Find where the given text appears and provide that cell's center as (X, Y) coordinate. 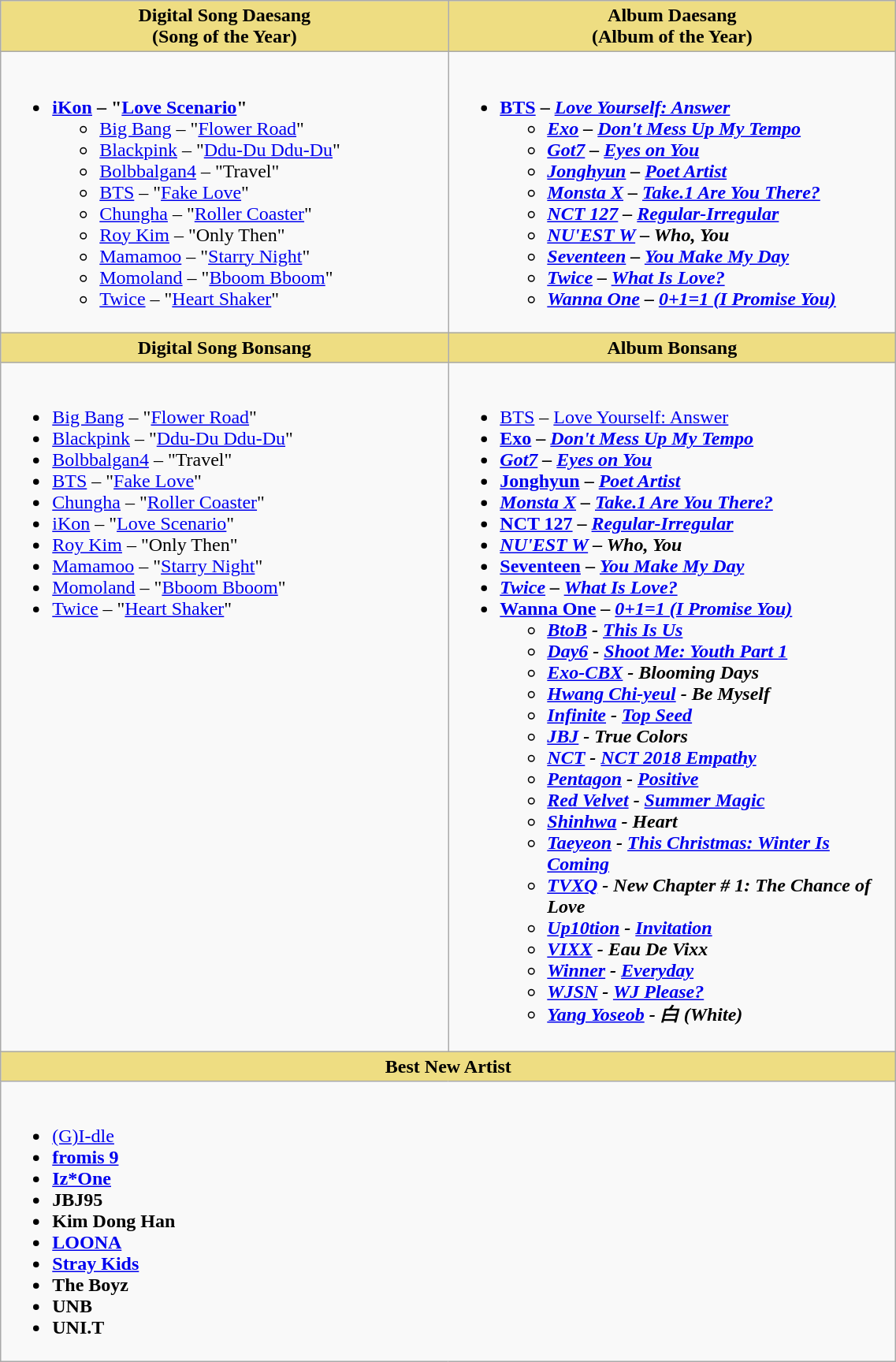
Album Daesang(Album of the Year) (672, 27)
Best New Artist (448, 1066)
(G)I-dlefromis 9Iz*OneJBJ95Kim Dong HanLOONAStray KidsThe BoyzUNBUNI.T (448, 1222)
Digital Song Daesang(Song of the Year) (225, 27)
Album Bonsang (672, 348)
Digital Song Bonsang (225, 348)
